Detect which cell encompasses the target text, then output its (X, Y) center coordinate. 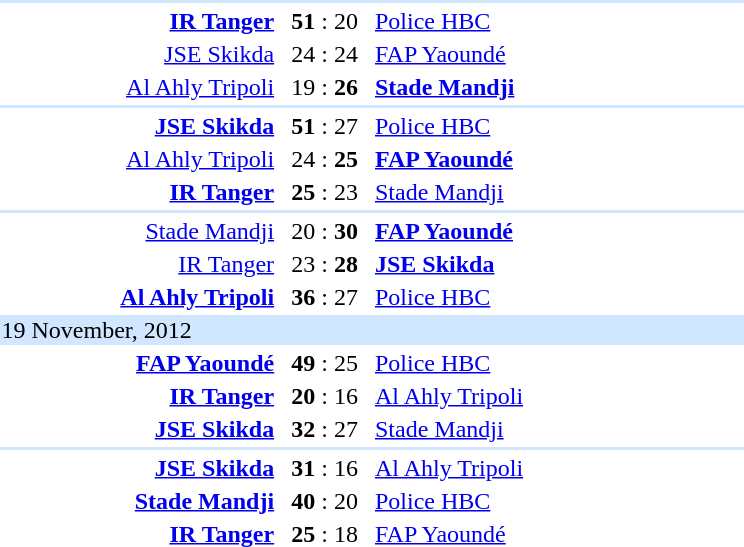
24 : 24 (325, 54)
20 : 30 (325, 231)
23 : 28 (325, 264)
20 : 16 (325, 396)
51 : 27 (325, 126)
32 : 27 (325, 429)
51 : 20 (325, 21)
25 : 23 (325, 192)
36 : 27 (325, 297)
24 : 25 (325, 159)
40 : 20 (325, 501)
49 : 25 (325, 363)
19 : 26 (325, 87)
19 November, 2012 (372, 330)
31 : 16 (325, 468)
